Determine the (X, Y) coordinate at the center of the cell enclosing the given text.  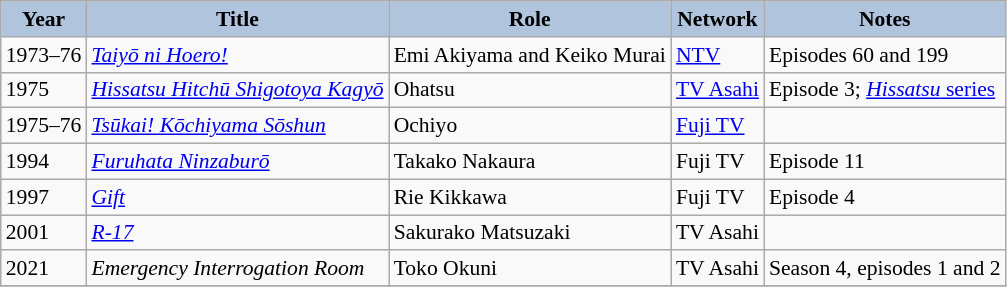
1975 (44, 90)
2021 (44, 269)
1973–76 (44, 55)
Takako Nakaura (530, 162)
Episode 3; Hissatsu series (885, 90)
Ohatsu (530, 90)
Notes (885, 19)
Title (237, 19)
Network (718, 19)
Role (530, 19)
Emergency Interrogation Room (237, 269)
Sakurako Matsuzaki (530, 233)
Hissatsu Hitchū Shigotoya Kagyō (237, 90)
Taiyō ni Hoero! (237, 55)
Ochiyo (530, 126)
Furuhata Ninzaburō (237, 162)
Toko Okuni (530, 269)
1975–76 (44, 126)
Episode 11 (885, 162)
Year (44, 19)
R-17 (237, 233)
NTV (718, 55)
Season 4, episodes 1 and 2 (885, 269)
Gift (237, 197)
Episode 4 (885, 197)
1994 (44, 162)
2001 (44, 233)
1997 (44, 197)
Episodes 60 and 199 (885, 55)
Tsūkai! Kōchiyama Sōshun (237, 126)
Emi Akiyama and Keiko Murai (530, 55)
Rie Kikkawa (530, 197)
